For the text-containing cell, return its midpoint in (x, y) coordinate format. 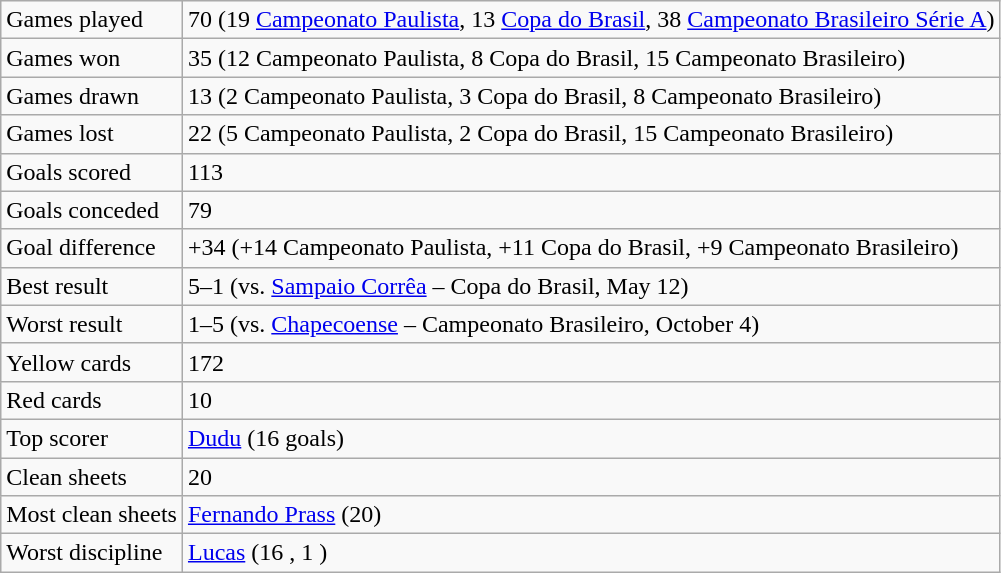
172 (591, 362)
Clean sheets (92, 477)
22 (5 Campeonato Paulista, 2 Copa do Brasil, 15 Campeonato Brasileiro) (591, 134)
113 (591, 172)
Fernando Prass (20) (591, 515)
20 (591, 477)
Most clean sheets (92, 515)
Worst result (92, 324)
35 (12 Campeonato Paulista, 8 Copa do Brasil, 15 Campeonato Brasileiro) (591, 58)
10 (591, 400)
Goals scored (92, 172)
Goals conceded (92, 210)
+34 (+14 Campeonato Paulista, +11 Copa do Brasil, +9 Campeonato Brasileiro) (591, 248)
Games drawn (92, 96)
79 (591, 210)
Worst discipline (92, 553)
Games played (92, 20)
Yellow cards (92, 362)
Games won (92, 58)
Lucas (16 , 1 ) (591, 553)
5–1 (vs. Sampaio Corrêa – Copa do Brasil, May 12) (591, 286)
Goal difference (92, 248)
Top scorer (92, 438)
13 (2 Campeonato Paulista, 3 Copa do Brasil, 8 Campeonato Brasileiro) (591, 96)
Dudu (16 goals) (591, 438)
Games lost (92, 134)
Best result (92, 286)
70 (19 Campeonato Paulista, 13 Copa do Brasil, 38 Campeonato Brasileiro Série A) (591, 20)
1–5 (vs. Chapecoense – Campeonato Brasileiro, October 4) (591, 324)
Red cards (92, 400)
